Search for the cell housing the specified text and yield its (x, y) center coordinate. 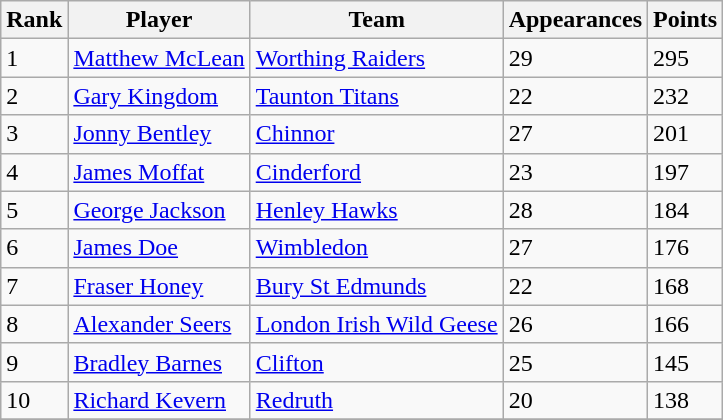
3 (34, 134)
Richard Kevern (159, 400)
Team (376, 20)
Chinnor (376, 134)
29 (575, 58)
Bury St Edmunds (376, 286)
2 (34, 96)
23 (575, 172)
James Moffat (159, 172)
166 (686, 324)
184 (686, 210)
Points (686, 20)
5 (34, 210)
201 (686, 134)
20 (575, 400)
Appearances (575, 20)
James Doe (159, 248)
Cinderford (376, 172)
138 (686, 400)
145 (686, 362)
Matthew McLean (159, 58)
Player (159, 20)
Fraser Honey (159, 286)
10 (34, 400)
9 (34, 362)
Taunton Titans (376, 96)
4 (34, 172)
25 (575, 362)
8 (34, 324)
Rank (34, 20)
6 (34, 248)
232 (686, 96)
Gary Kingdom (159, 96)
197 (686, 172)
George Jackson (159, 210)
26 (575, 324)
London Irish Wild Geese (376, 324)
Clifton (376, 362)
176 (686, 248)
Henley Hawks (376, 210)
Redruth (376, 400)
Jonny Bentley (159, 134)
28 (575, 210)
Wimbledon (376, 248)
Bradley Barnes (159, 362)
7 (34, 286)
168 (686, 286)
295 (686, 58)
Worthing Raiders (376, 58)
1 (34, 58)
Alexander Seers (159, 324)
